Output the (X, Y) coordinate of the center of the cell containing the given text.  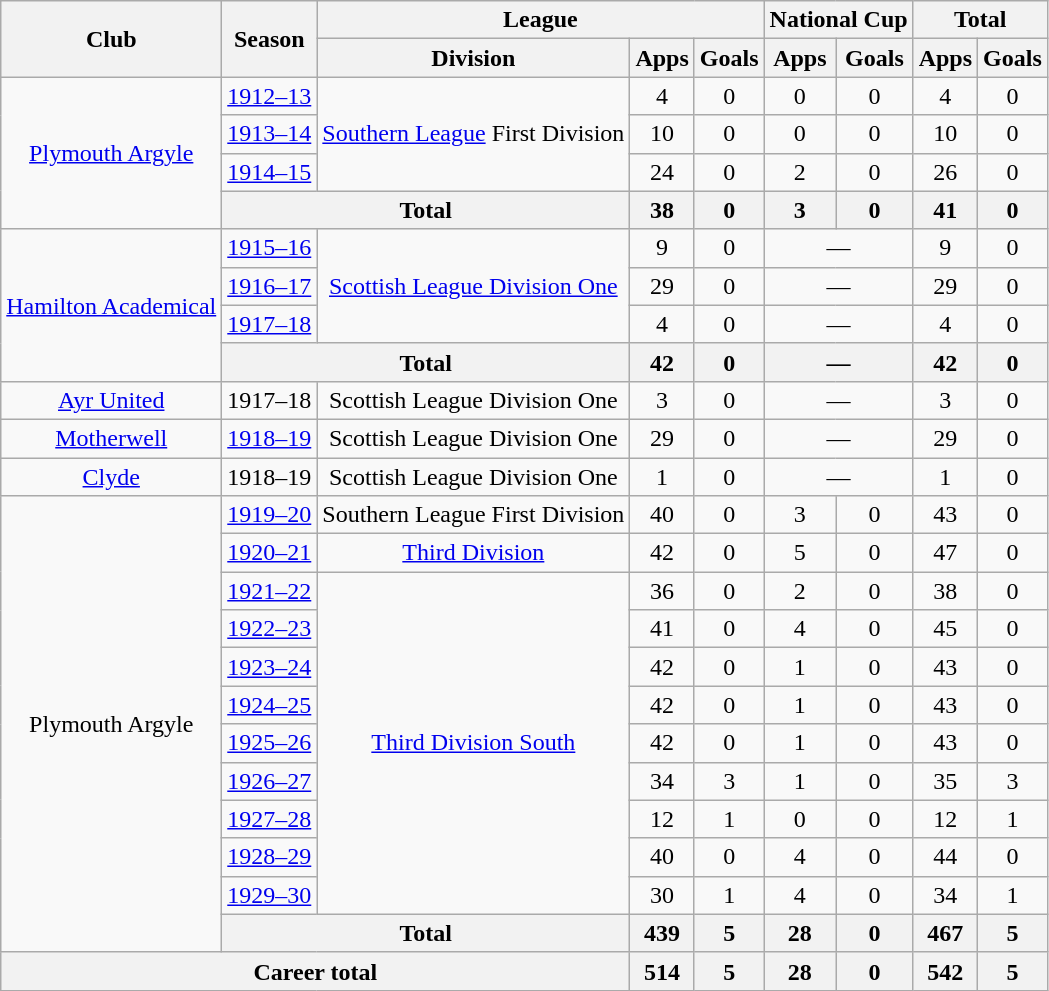
National Cup (838, 20)
1915–16 (270, 248)
1914–15 (270, 172)
1925–26 (270, 743)
Ayr United (112, 400)
Club (112, 39)
47 (945, 553)
439 (662, 933)
45 (945, 629)
1928–29 (270, 857)
1922–23 (270, 629)
514 (662, 971)
44 (945, 857)
Motherwell (112, 438)
1919–20 (270, 515)
Hamilton Academical (112, 305)
542 (945, 971)
Clyde (112, 477)
24 (662, 172)
Season (270, 39)
1929–30 (270, 895)
36 (662, 591)
1916–17 (270, 286)
Third Division (474, 553)
1924–25 (270, 705)
1921–22 (270, 591)
League (540, 20)
1912–13 (270, 96)
1920–21 (270, 553)
26 (945, 172)
30 (662, 895)
Career total (316, 971)
1927–28 (270, 819)
Division (474, 58)
467 (945, 933)
Third Division South (474, 744)
1923–24 (270, 667)
1913–14 (270, 134)
35 (945, 781)
1926–27 (270, 781)
